Detect which cell encompasses the target text, then output its [X, Y] center coordinate. 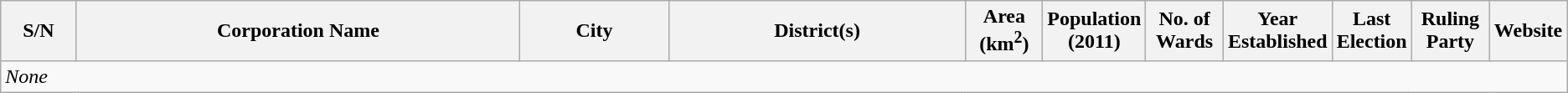
None [784, 76]
District(s) [818, 31]
Year Established [1277, 31]
S/N [39, 31]
City [595, 31]
Website [1529, 31]
Area (km2) [1004, 31]
No. of Wards [1184, 31]
Population (2011) [1094, 31]
Last Election [1372, 31]
Corporation Name [298, 31]
Ruling Party [1451, 31]
